Return (x, y) of the center of cell containing provided text 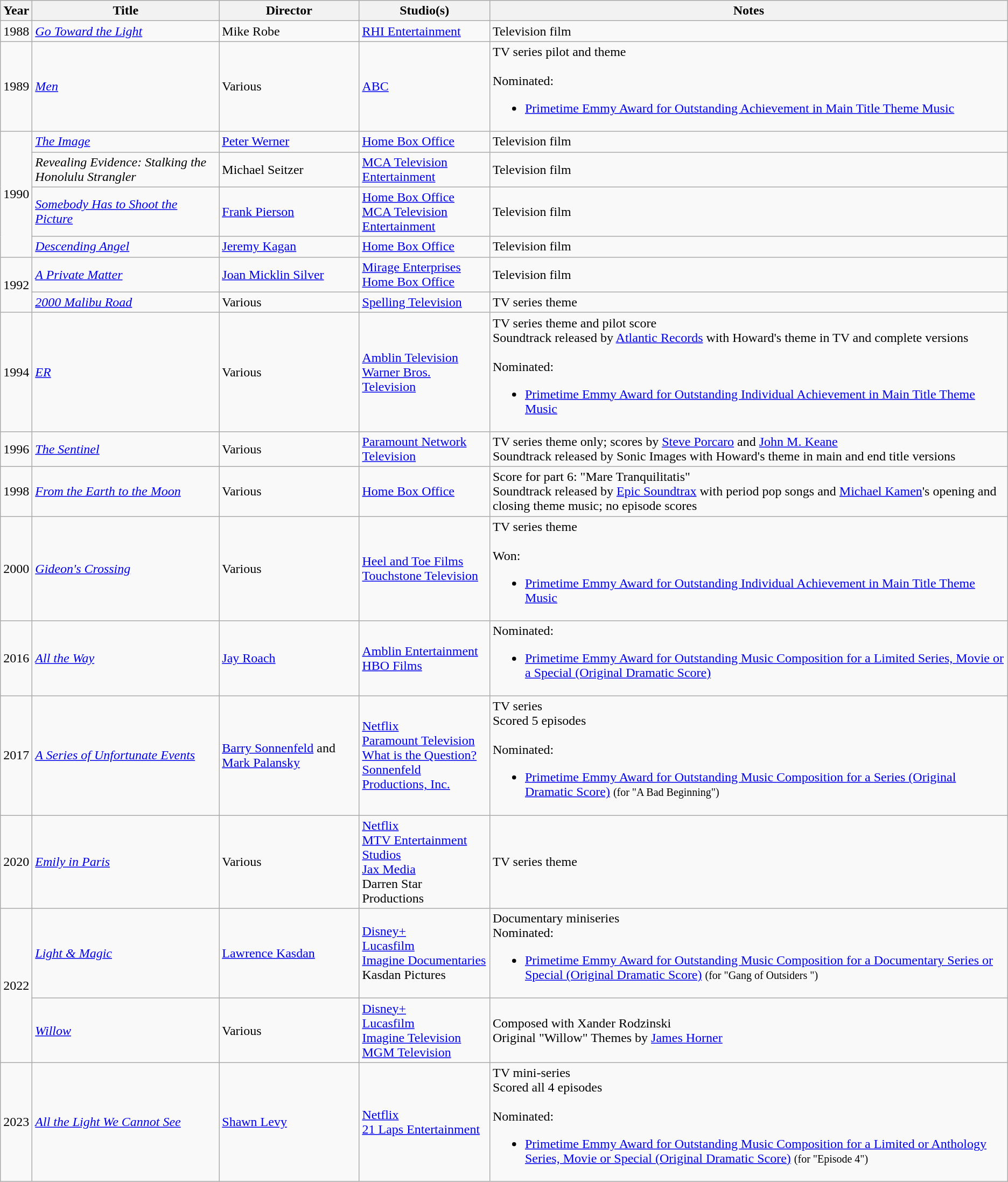
ABC (424, 86)
Home Box OfficeMCA Television Entertainment (424, 212)
Descending Angel (126, 247)
Gideon's Crossing (126, 568)
Notes (748, 11)
ER (126, 372)
Mike Robe (289, 31)
Netflix21 Laps Entertainment (424, 1122)
1989 (16, 86)
2017 (16, 756)
2020 (16, 862)
Revealing Evidence: Stalking the Honolulu Strangler (126, 169)
Composed with Xander RodzinskiOriginal "Willow" Themes by James Horner (748, 1031)
All the Way (126, 659)
Amblin TelevisionWarner Bros. Television (424, 372)
The Sentinel (126, 449)
Emily in Paris (126, 862)
Somebody Has to Shoot the Picture (126, 212)
Spelling Television (424, 302)
Jay Roach (289, 659)
TV series pilot and themeNominated:Primetime Emmy Award for Outstanding Achievement in Main Title Theme Music (748, 86)
Mirage EnterprisesHome Box Office (424, 275)
A Private Matter (126, 275)
1998 (16, 491)
Year (16, 11)
Barry Sonnenfeld and Mark Palansky (289, 756)
Lawrence Kasdan (289, 953)
Title (126, 11)
Studio(s) (424, 11)
Disney+LucasfilmImagine DocumentariesKasdan Pictures (424, 953)
Nominated:Primetime Emmy Award for Outstanding Music Composition for a Limited Series, Movie or a Special (Original Dramatic Score) (748, 659)
Willow (126, 1031)
Peter Werner (289, 142)
Director (289, 11)
Shawn Levy (289, 1122)
Light & Magic (126, 953)
Amblin EntertainmentHBO Films (424, 659)
TV series theme only; scores by Steve Porcaro and John M. KeaneSoundtrack released by Sonic Images with Howard's theme in main and end title versions (748, 449)
All the Light We Cannot See (126, 1122)
2023 (16, 1122)
From the Earth to the Moon (126, 491)
Heel and Toe FilmsTouchstone Television (424, 568)
TV series themeWon:Primetime Emmy Award for Outstanding Individual Achievement in Main Title Theme Music (748, 568)
Go Toward the Light (126, 31)
Joan Micklin Silver (289, 275)
MCA Television Entertainment (424, 169)
Jeremy Kagan (289, 247)
1988 (16, 31)
1994 (16, 372)
NetflixParamount TelevisionWhat is the Question?Sonnenfeld Productions, Inc. (424, 756)
1992 (16, 284)
NetflixMTV Entertainment StudiosJax MediaDarren Star Productions (424, 862)
RHI Entertainment (424, 31)
2000 (16, 568)
2016 (16, 659)
The Image (126, 142)
1990 (16, 194)
2000 Malibu Road (126, 302)
Paramount Network Television (424, 449)
Disney+LucasfilmImagine TelevisionMGM Television (424, 1031)
A Series of Unfortunate Events (126, 756)
1996 (16, 449)
Men (126, 86)
2022 (16, 985)
Michael Seitzer (289, 169)
Frank Pierson (289, 212)
